Extract the [x, y] coordinate from the center of the cell holding the provided text.  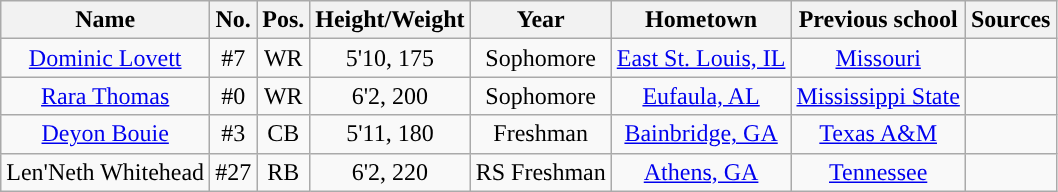
CB [284, 134]
Height/Weight [390, 20]
Tennessee [878, 172]
5'10, 175 [390, 58]
6'2, 220 [390, 172]
6'2, 200 [390, 96]
Missouri [878, 58]
Hometown [701, 20]
Bainbridge, GA [701, 134]
Freshman [540, 134]
Name [106, 20]
Athens, GA [701, 172]
Year [540, 20]
Mississippi State [878, 96]
Rara Thomas [106, 96]
#3 [234, 134]
#7 [234, 58]
No. [234, 20]
Len'Neth Whitehead [106, 172]
Pos. [284, 20]
Sources [1010, 20]
Deyon Bouie [106, 134]
Eufaula, AL [701, 96]
5'11, 180 [390, 134]
Previous school [878, 20]
Dominic Lovett [106, 58]
#0 [234, 96]
RS Freshman [540, 172]
Texas A&M [878, 134]
#27 [234, 172]
RB [284, 172]
East St. Louis, IL [701, 58]
